Determine the (x, y) coordinate at the center of the cell enclosing the given text.  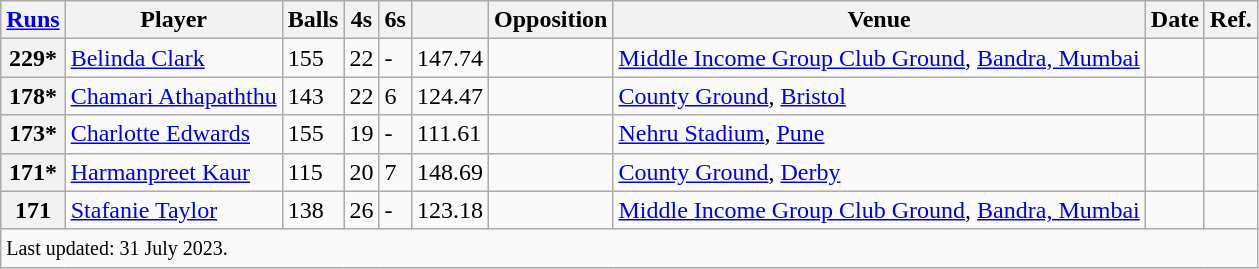
County Ground, Derby (879, 172)
7 (395, 172)
County Ground, Bristol (879, 96)
Runs (33, 20)
Player (174, 20)
Venue (879, 20)
Opposition (551, 20)
Stafanie Taylor (174, 210)
Ref. (1230, 20)
124.47 (450, 96)
19 (362, 134)
115 (313, 172)
123.18 (450, 210)
6s (395, 20)
138 (313, 210)
Nehru Stadium, Pune (879, 134)
Chamari Athapaththu (174, 96)
171* (33, 172)
Belinda Clark (174, 58)
6 (395, 96)
Date (1174, 20)
229* (33, 58)
148.69 (450, 172)
Balls (313, 20)
4s (362, 20)
111.61 (450, 134)
20 (362, 172)
147.74 (450, 58)
178* (33, 96)
171 (33, 210)
Harmanpreet Kaur (174, 172)
26 (362, 210)
Last updated: 31 July 2023. (630, 248)
173* (33, 134)
Charlotte Edwards (174, 134)
143 (313, 96)
